Find where the given text appears and provide that cell's center as (X, Y) coordinate. 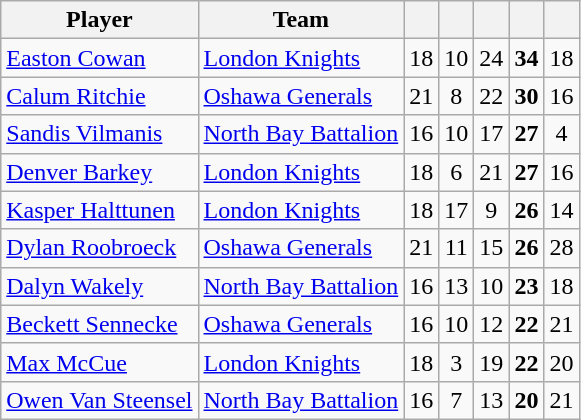
23 (526, 286)
Dalyn Wakely (100, 286)
28 (562, 248)
3 (456, 362)
Easton Cowan (100, 58)
Team (301, 20)
Max McCue (100, 362)
15 (492, 248)
6 (456, 172)
19 (492, 362)
24 (492, 58)
Owen Van Steensel (100, 400)
7 (456, 400)
9 (492, 210)
8 (456, 96)
34 (526, 58)
Sandis Vilmanis (100, 134)
14 (562, 210)
Calum Ritchie (100, 96)
12 (492, 324)
11 (456, 248)
Player (100, 20)
Denver Barkey (100, 172)
Dylan Roobroeck (100, 248)
Beckett Sennecke (100, 324)
30 (526, 96)
Kasper Halttunen (100, 210)
4 (562, 134)
